Return (X, Y) of the center of cell containing provided text 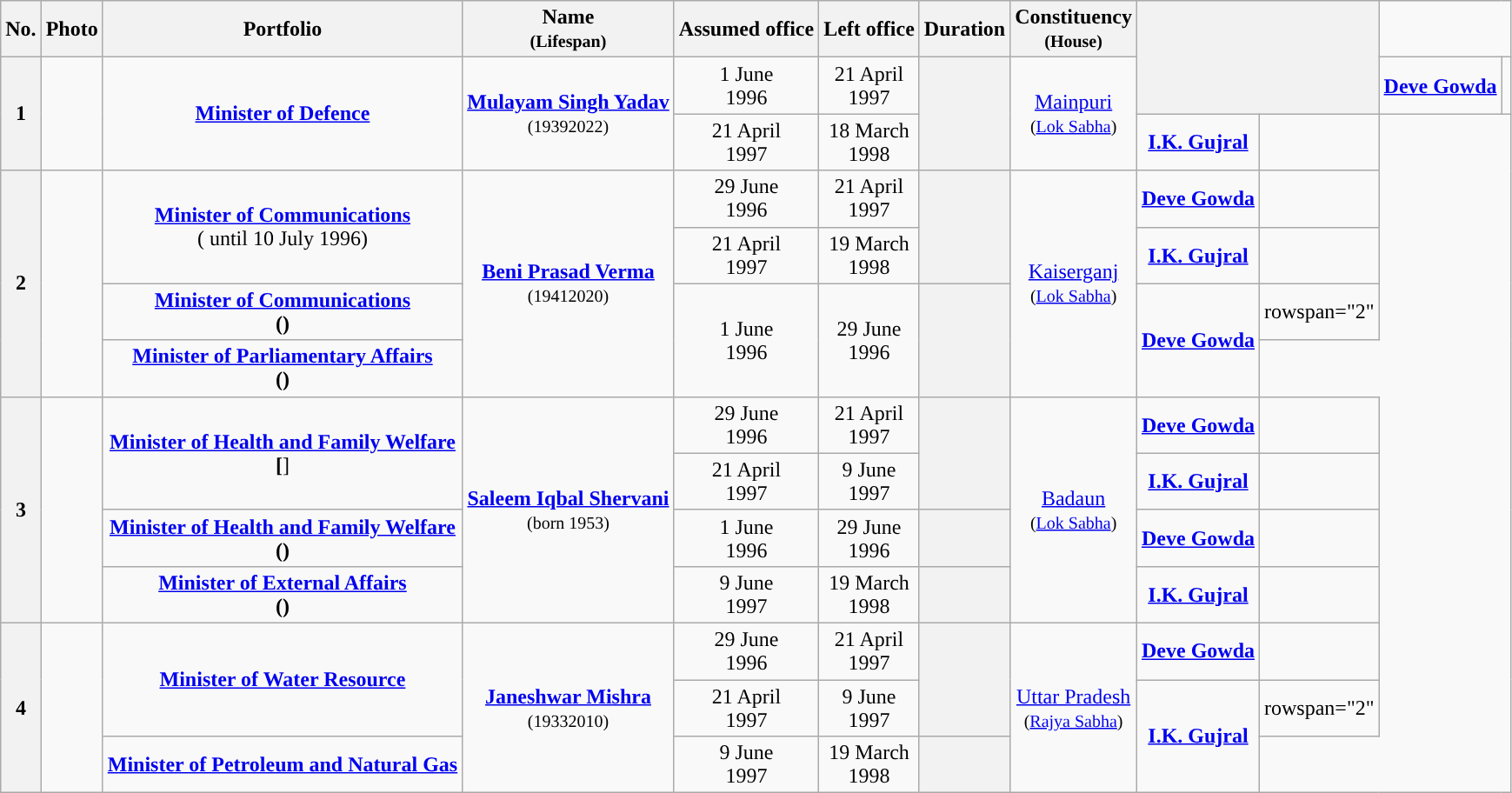
Badaun(Lok Sabha) (1074, 510)
Mainpuri(Lok Sabha) (1074, 114)
Minister of Communications() (282, 311)
Saleem Iqbal Shervani(born 1953) (569, 510)
Minister of Defence (282, 114)
1 (21, 114)
Constituency(House) (1074, 30)
Minister of Water Resource (282, 679)
Minister of Petroleum and Natural Gas (282, 765)
Minister of Parliamentary Affairs() (282, 369)
Duration (964, 30)
No. (21, 30)
Photo (71, 30)
Minister of Health and Family Welfare() (282, 537)
3 (21, 510)
2 (21, 283)
Left office (869, 30)
Minister of Communications( until 10 July 1996) (282, 227)
Mulayam Singh Yadav(19392022) (569, 114)
Kaiserganj(Lok Sabha) (1074, 283)
Portfolio (282, 30)
4 (21, 708)
Minister of External Affairs() (282, 595)
Uttar Pradesh(Rajya Sabha) (1074, 708)
Name(Lifespan) (569, 30)
18 March1998 (869, 143)
Janeshwar Mishra(19332010) (569, 708)
Beni Prasad Verma(19412020) (569, 283)
Minister of Health and Family Welfare[] (282, 453)
Assumed office (746, 30)
